Pinpoint the cell where the given text exists, returning its [X, Y] midpoint coordinate. 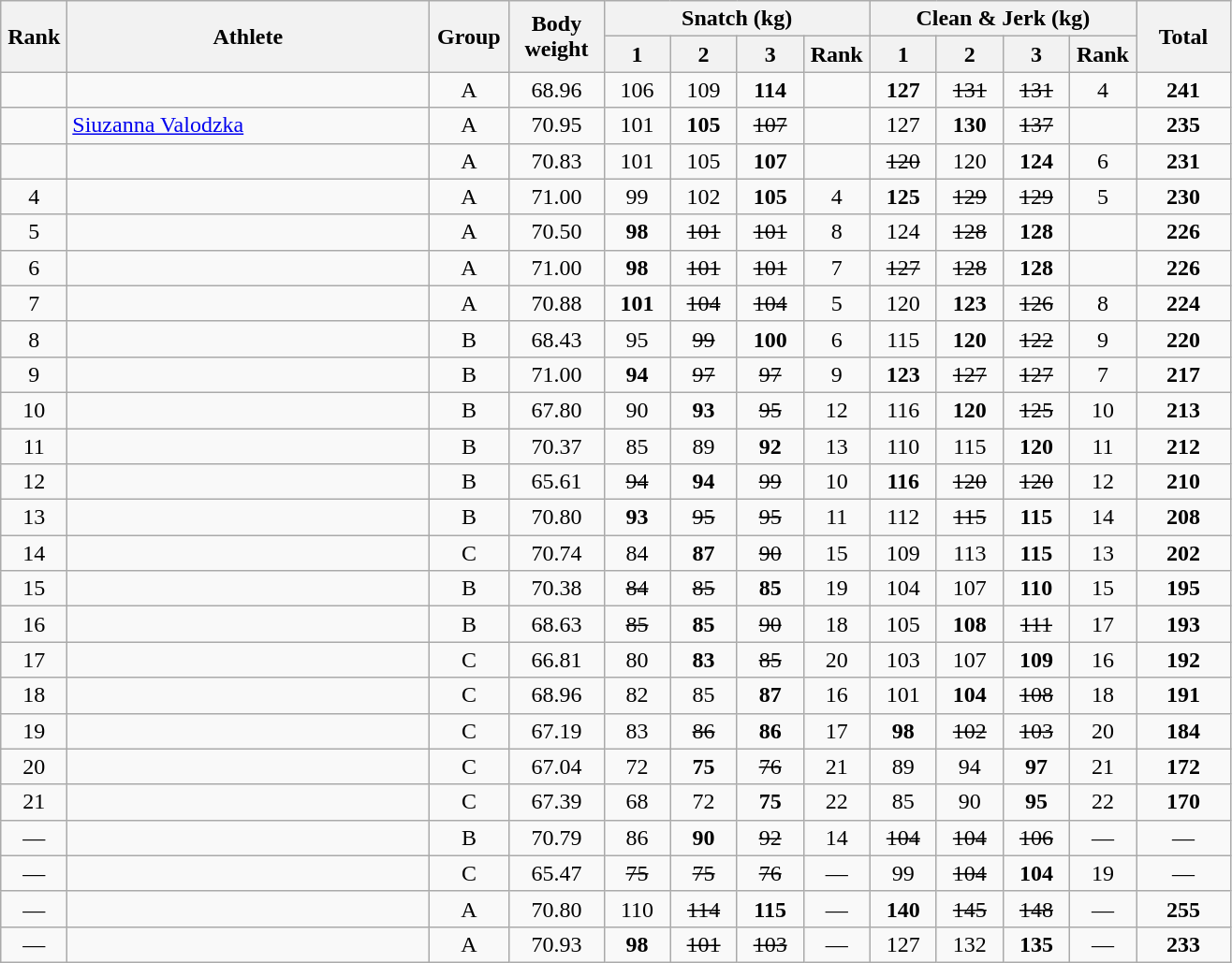
70.38 [556, 589]
70.50 [556, 232]
132 [970, 944]
Clean & Jerk (kg) [1003, 19]
192 [1183, 660]
100 [770, 339]
145 [970, 909]
233 [1183, 944]
70.95 [556, 125]
212 [1183, 446]
67.39 [556, 802]
137 [1035, 125]
235 [1183, 125]
224 [1183, 303]
230 [1183, 197]
68.63 [556, 624]
241 [1183, 90]
Total [1183, 36]
70.37 [556, 446]
67.19 [556, 731]
67.04 [556, 766]
80 [637, 660]
172 [1183, 766]
66.81 [556, 660]
148 [1035, 909]
210 [1183, 482]
122 [1035, 339]
70.79 [556, 838]
130 [970, 125]
255 [1183, 909]
Snatch (kg) [737, 19]
217 [1183, 374]
65.61 [556, 482]
70.74 [556, 553]
65.47 [556, 873]
Athlete [248, 36]
70.88 [556, 303]
191 [1183, 695]
Body weight [556, 36]
112 [902, 518]
68 [637, 802]
82 [637, 695]
Group [469, 36]
113 [970, 553]
193 [1183, 624]
202 [1183, 553]
213 [1183, 410]
111 [1035, 624]
140 [902, 909]
Siuzanna Valodzka [248, 125]
126 [1035, 303]
70.83 [556, 161]
231 [1183, 161]
68.43 [556, 339]
67.80 [556, 410]
184 [1183, 731]
135 [1035, 944]
170 [1183, 802]
70.93 [556, 944]
208 [1183, 518]
195 [1183, 589]
220 [1183, 339]
